Find where the given text appears and provide that cell's center as [x, y] coordinate. 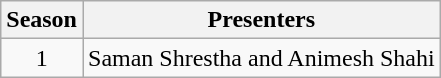
Season [42, 20]
Saman Shrestha and Animesh Shahi [261, 58]
1 [42, 58]
Presenters [261, 20]
